Detect which cell encompasses the target text, then output its (X, Y) center coordinate. 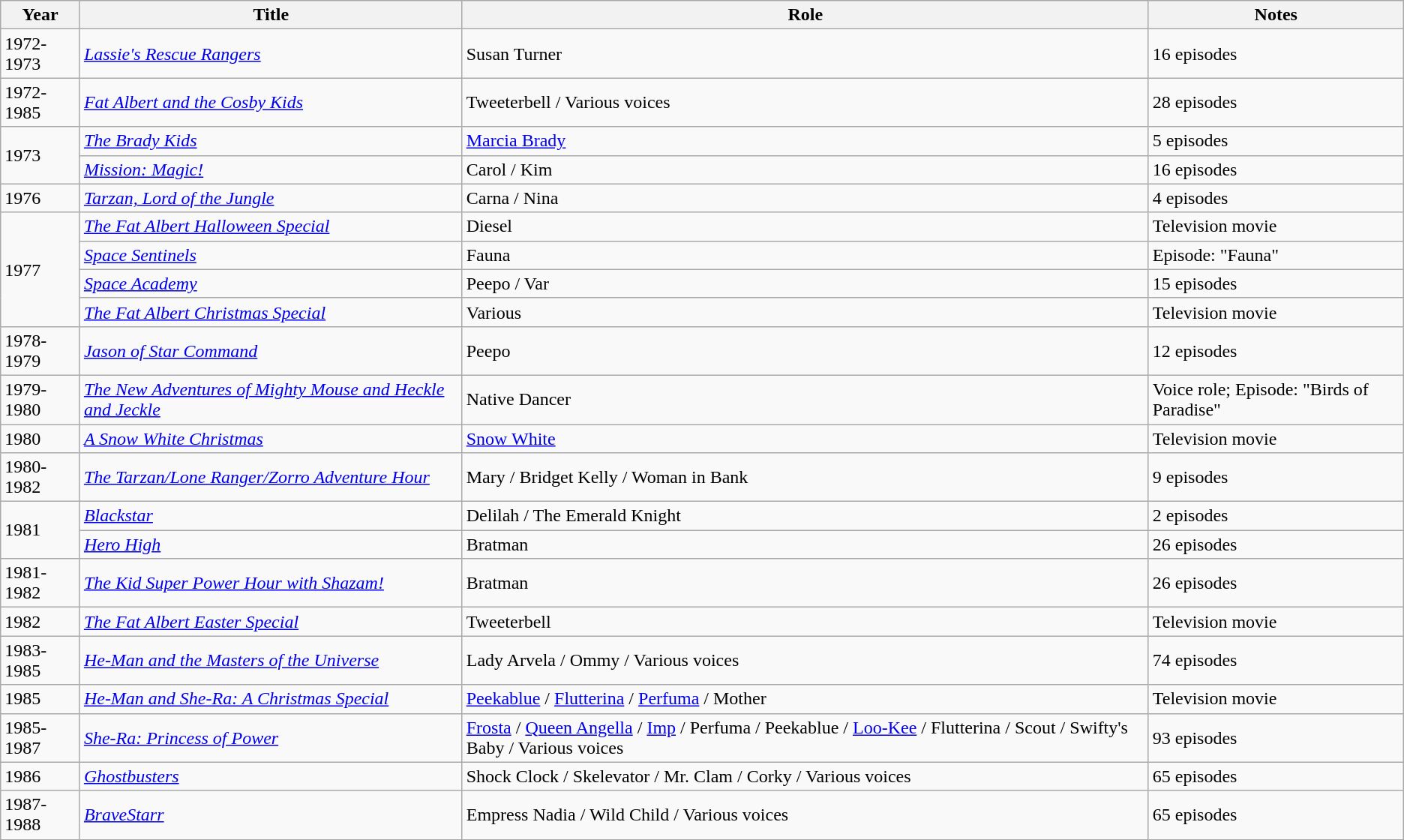
1973 (40, 155)
The Brady Kids (271, 141)
Peepo / Var (805, 283)
Mary / Bridget Kelly / Woman in Bank (805, 477)
The Kid Super Power Hour with Shazam! (271, 583)
BraveStarr (271, 814)
Ghostbusters (271, 776)
1983-1985 (40, 660)
1980-1982 (40, 477)
Tweeterbell / Various voices (805, 102)
Susan Turner (805, 54)
Year (40, 15)
Native Dancer (805, 399)
15 episodes (1276, 283)
Space Academy (271, 283)
4 episodes (1276, 198)
The Fat Albert Christmas Special (271, 312)
1981 (40, 530)
1985-1987 (40, 738)
12 episodes (1276, 351)
1987-1988 (40, 814)
Empress Nadia / Wild Child / Various voices (805, 814)
Carna / Nina (805, 198)
Tarzan, Lord of the Jungle (271, 198)
5 episodes (1276, 141)
1978-1979 (40, 351)
Fauna (805, 255)
Lassie's Rescue Rangers (271, 54)
She-Ra: Princess of Power (271, 738)
Fat Albert and the Cosby Kids (271, 102)
1977 (40, 269)
74 episodes (1276, 660)
1980 (40, 439)
He-Man and She-Ra: A Christmas Special (271, 699)
2 episodes (1276, 516)
Mission: Magic! (271, 169)
1981-1982 (40, 583)
Hero High (271, 544)
1979-1980 (40, 399)
Tweeterbell (805, 622)
Episode: "Fauna" (1276, 255)
The Fat Albert Easter Special (271, 622)
Diesel (805, 226)
Snow White (805, 439)
9 episodes (1276, 477)
The New Adventures of Mighty Mouse and Heckle and Jeckle (271, 399)
Blackstar (271, 516)
1986 (40, 776)
Voice role; Episode: "Birds of Paradise" (1276, 399)
Space Sentinels (271, 255)
Carol / Kim (805, 169)
Shock Clock / Skelevator / Mr. Clam / Corky / Various voices (805, 776)
The Tarzan/Lone Ranger/Zorro Adventure Hour (271, 477)
A Snow White Christmas (271, 439)
93 episodes (1276, 738)
1982 (40, 622)
He-Man and the Masters of the Universe (271, 660)
The Fat Albert Halloween Special (271, 226)
1976 (40, 198)
Lady Arvela / Ommy / Various voices (805, 660)
Peekablue / Flutterina / Perfuma / Mother (805, 699)
Peepo (805, 351)
Marcia Brady (805, 141)
Jason of Star Command (271, 351)
1985 (40, 699)
Role (805, 15)
Frosta / Queen Angella / Imp / Perfuma / Peekablue / Loo-Kee / Flutterina / Scout / Swifty's Baby / Various voices (805, 738)
Title (271, 15)
Delilah / The Emerald Knight (805, 516)
Various (805, 312)
1972-1973 (40, 54)
Notes (1276, 15)
1972-1985 (40, 102)
28 episodes (1276, 102)
